Determine the [X, Y] coordinate at the center of the cell enclosing the given text.  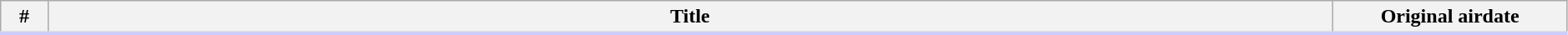
Original airdate [1450, 17]
Title [690, 17]
# [24, 17]
